Search for the cell housing the specified text and yield its (X, Y) center coordinate. 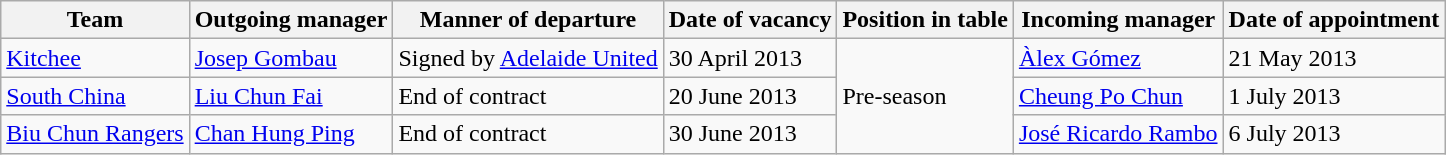
Manner of departure (528, 20)
6 July 2013 (1334, 134)
Date of vacancy (750, 20)
30 June 2013 (750, 134)
Outgoing manager (291, 20)
Kitchee (95, 58)
Team (95, 20)
Biu Chun Rangers (95, 134)
Position in table (925, 20)
Josep Gombau (291, 58)
21 May 2013 (1334, 58)
Pre-season (925, 96)
1 July 2013 (1334, 96)
Chan Hung Ping (291, 134)
Cheung Po Chun (1118, 96)
Signed by Adelaide United (528, 58)
Incoming manager (1118, 20)
30 April 2013 (750, 58)
José Ricardo Rambo (1118, 134)
Liu Chun Fai (291, 96)
20 June 2013 (750, 96)
South China (95, 96)
Date of appointment (1334, 20)
Àlex Gómez (1118, 58)
